Determine the (X, Y) coordinate at the center of the cell enclosing the given text.  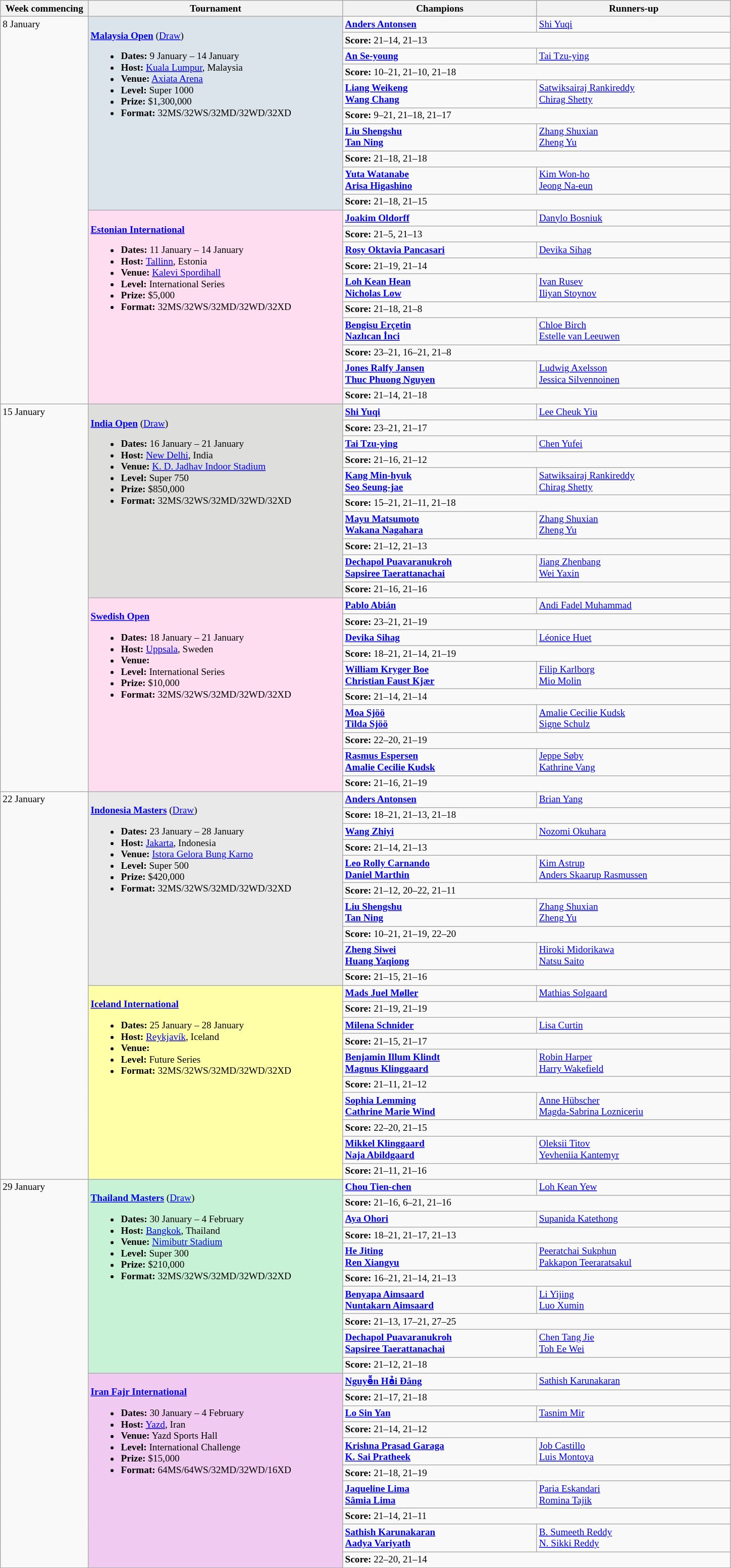
Score: 18–21, 21–17, 21–13 (537, 1235)
Runners-up (634, 9)
Joakim Oldorff (440, 218)
Job Castillo Luis Montoya (634, 1451)
Hiroki Midorikawa Natsu Saito (634, 956)
Tournament (216, 9)
Score: 21–15, 21–17 (537, 1041)
Kim Won-ho Jeong Na-eun (634, 180)
B. Sumeeth Reddy N. Sikki Reddy (634, 1538)
Score: 23–21, 16–21, 21–8 (537, 353)
An Se-young (440, 56)
Ivan Rusev Iliyan Stoynov (634, 288)
Score: 23–21, 21–17 (537, 428)
Milena Schnider (440, 1025)
Oleksii Titov Yevheniia Kantemyr (634, 1149)
Chen Yufei (634, 444)
Li Yijing Luo Xumin (634, 1300)
Leo Rolly Carnando Daniel Marthin (440, 869)
Sophia Lemming Cathrine Marie Wind (440, 1106)
Sathish Karunakaran (634, 1381)
Kang Min-hyuk Seo Seung-jae (440, 482)
Moa Sjöö Tilda Sjöö (440, 718)
Lo Sin Yan (440, 1414)
Tasnim Mir (634, 1414)
Mathias Solgaard (634, 994)
Score: 21–14, 21–18 (537, 396)
Wang Zhiyi (440, 831)
Week commencing (44, 9)
Lee Cheuk Yiu (634, 412)
Robin Harper Harry Wakefield (634, 1063)
Mikkel Klinggaard Naja Abildgaard (440, 1149)
Andi Fadel Muhammad (634, 606)
Aya Ohori (440, 1219)
Peeratchai Sukphun Pakkapon Teeraratsakul (634, 1257)
Score: 21–17, 21–18 (537, 1398)
Score: 21–11, 21–16 (537, 1171)
Ludwig Axelsson Jessica Silvennoinen (634, 374)
Swedish OpenDates: 18 January – 21 JanuaryHost: Uppsala, SwedenVenue: Level: International SeriesPrize: $10,000Format: 32MS/32WS/32MD/32WD/32XD (216, 695)
Score: 21–18, 21–8 (537, 309)
Score: 21–11, 21–12 (537, 1084)
15 January (44, 598)
Champions (440, 9)
Léonice Huet (634, 638)
Score: 21–18, 21–15 (537, 202)
Score: 15–21, 21–11, 21–18 (537, 503)
Score: 9–21, 21–18, 21–17 (537, 116)
Score: 18–21, 21–14, 21–19 (537, 654)
Score: 22–20, 21–14 (537, 1559)
8 January (44, 210)
Nguyễn Hải Đăng (440, 1381)
Score: 21–5, 21–13 (537, 234)
Score: 18–21, 21–13, 21–18 (537, 815)
Rasmus Espersen Amalie Cecilie Kudsk (440, 762)
Score: 10–21, 21–10, 21–18 (537, 72)
Pablo Abián (440, 606)
Chloe Birch Estelle van Leeuwen (634, 331)
Paria Eskandari Romina Tajik (634, 1494)
Lisa Curtin (634, 1025)
Score: 21–16, 6–21, 21–16 (537, 1203)
Loh Kean Yew (634, 1187)
Score: 22–20, 21–15 (537, 1128)
Jiang Zhenbang Wei Yaxin (634, 568)
Jaqueline Lima Sâmia Lima (440, 1494)
Nozomi Okuhara (634, 831)
William Kryger Boe Christian Faust Kjær (440, 675)
Bengisu Erçetin Nazlıcan İnci (440, 331)
Score: 21–19, 21–19 (537, 1009)
Score: 21–16, 21–19 (537, 783)
Score: 21–14, 21–14 (537, 697)
Score: 21–16, 21–16 (537, 590)
Score: 21–18, 21–18 (537, 159)
Chen Tang Jie Toh Ee Wei (634, 1343)
Supanida Katethong (634, 1219)
Brian Yang (634, 800)
Score: 10–21, 21–19, 22–20 (537, 934)
Anne Hübscher Magda-Sabrina Lozniceriu (634, 1106)
Chou Tien-chen (440, 1187)
Score: 21–14, 21–11 (537, 1517)
Amalie Cecilie Kudsk Signe Schulz (634, 718)
Score: 21–16, 21–12 (537, 460)
Mads Juel Møller (440, 994)
Score: 23–21, 21–19 (537, 622)
Iceland InternationalDates: 25 January – 28 JanuaryHost: Reykjavík, IcelandVenue: Level: Future SeriesFormat: 32MS/32WS/32MD/32WD/32XD (216, 1082)
Score: 21–15, 21–16 (537, 977)
Score: 21–19, 21–14 (537, 266)
Score: 21–12, 21–18 (537, 1365)
Liang Weikeng Wang Chang (440, 94)
Score: 21–18, 21–19 (537, 1473)
Score: 21–12, 21–13 (537, 546)
Krishna Prasad Garaga K. Sai Pratheek (440, 1451)
Score: 21–14, 21–12 (537, 1430)
Benyapa Aimsaard Nuntakarn Aimsaard (440, 1300)
29 January (44, 1373)
He Jiting Ren Xiangyu (440, 1257)
Score: 22–20, 21–19 (537, 740)
Rosy Oktavia Pancasari (440, 250)
22 January (44, 985)
Yuta Watanabe Arisa Higashino (440, 180)
Benjamin Illum Klindt Magnus Klinggaard (440, 1063)
Jeppe Søby Kathrine Vang (634, 762)
Score: 16–21, 21–14, 21–13 (537, 1278)
Score: 21–13, 17–21, 27–25 (537, 1322)
Sathish Karunakaran Aadya Variyath (440, 1538)
Danylo Bosniuk (634, 218)
Filip Karlborg Mio Molin (634, 675)
Jones Ralfy Jansen Thuc Phuong Nguyen (440, 374)
Zheng Siwei Huang Yaqiong (440, 956)
Score: 21–12, 20–22, 21–11 (537, 891)
Mayu Matsumoto Wakana Nagahara (440, 525)
Kim Astrup Anders Skaarup Rasmussen (634, 869)
Loh Kean Hean Nicholas Low (440, 288)
